Output the [X, Y] coordinate of the center of the cell containing the given text.  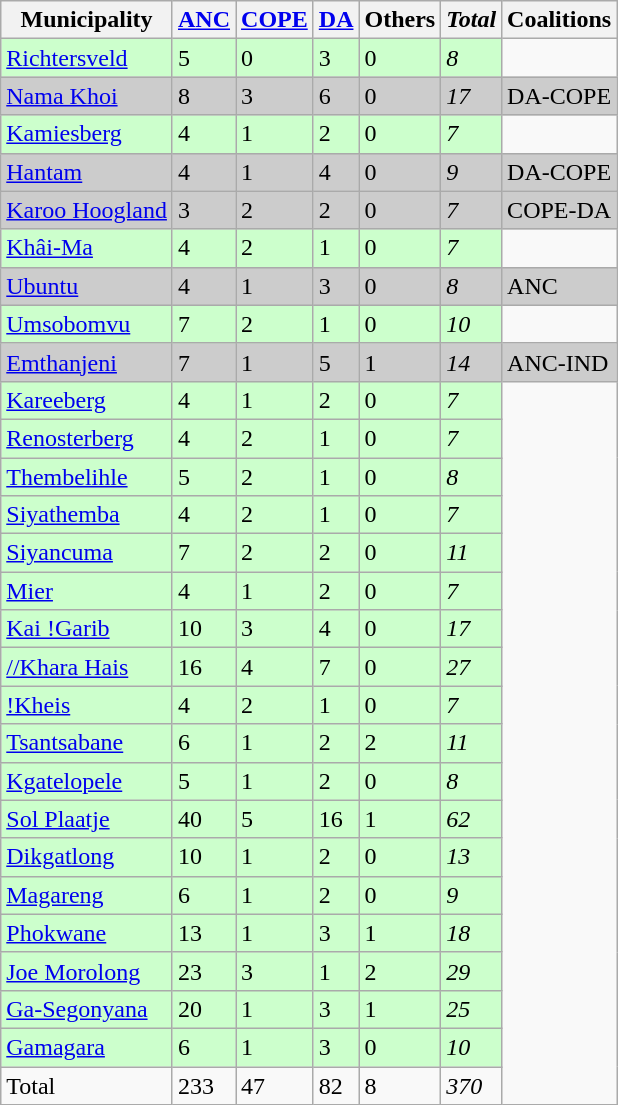
40 [204, 819]
47 [275, 1085]
29 [472, 971]
Magareng [87, 895]
Thembelihle [87, 477]
DA [336, 20]
//Khara Hais [87, 667]
Hantam [87, 172]
25 [472, 1009]
Tsantsabane [87, 743]
Ga-Segonyana [87, 1009]
Kai !Garib [87, 629]
233 [204, 1085]
Gamagara [87, 1047]
!Kheis [87, 705]
Renosterberg [87, 438]
82 [336, 1085]
27 [472, 667]
COPE [275, 20]
23 [204, 971]
Khâi-Ma [87, 248]
Emthanjeni [87, 362]
Kamiesberg [87, 134]
Siyancuma [87, 553]
14 [472, 362]
20 [204, 1009]
62 [472, 819]
Dikgatlong [87, 857]
Mier [87, 591]
Phokwane [87, 933]
Kareeberg [87, 400]
Siyathemba [87, 515]
18 [472, 933]
COPE-DA [560, 210]
Richtersveld [87, 58]
Sol Plaatje [87, 819]
Ubuntu [87, 286]
370 [472, 1085]
Coalitions [560, 20]
Nama Khoi [87, 96]
Municipality [87, 20]
ANC-IND [560, 362]
Joe Morolong [87, 971]
Kgatelopele [87, 781]
Others [400, 20]
Umsobomvu [87, 324]
Karoo Hoogland [87, 210]
